Locate the cell with the specified text and output its [x, y] center coordinate. 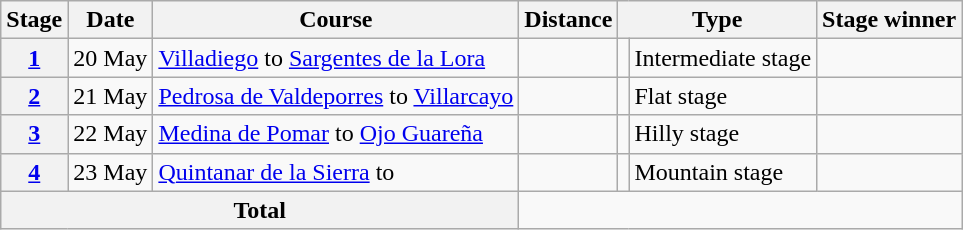
20 May [110, 58]
Quintanar de la Sierra to [336, 172]
22 May [110, 134]
Stage [34, 20]
2 [34, 96]
Medina de Pomar to Ojo Guareña [336, 134]
4 [34, 172]
23 May [110, 172]
Type [718, 20]
Mountain stage [723, 172]
Date [110, 20]
Course [336, 20]
Flat stage [723, 96]
Hilly stage [723, 134]
Villadiego to Sargentes de la Lora [336, 58]
21 May [110, 96]
3 [34, 134]
Distance [568, 20]
1 [34, 58]
Total [260, 210]
Stage winner [890, 20]
Intermediate stage [723, 58]
Pedrosa de Valdeporres to Villarcayo [336, 96]
